Identify which cell holds the provided text, then report its (x, y) central coordinate. 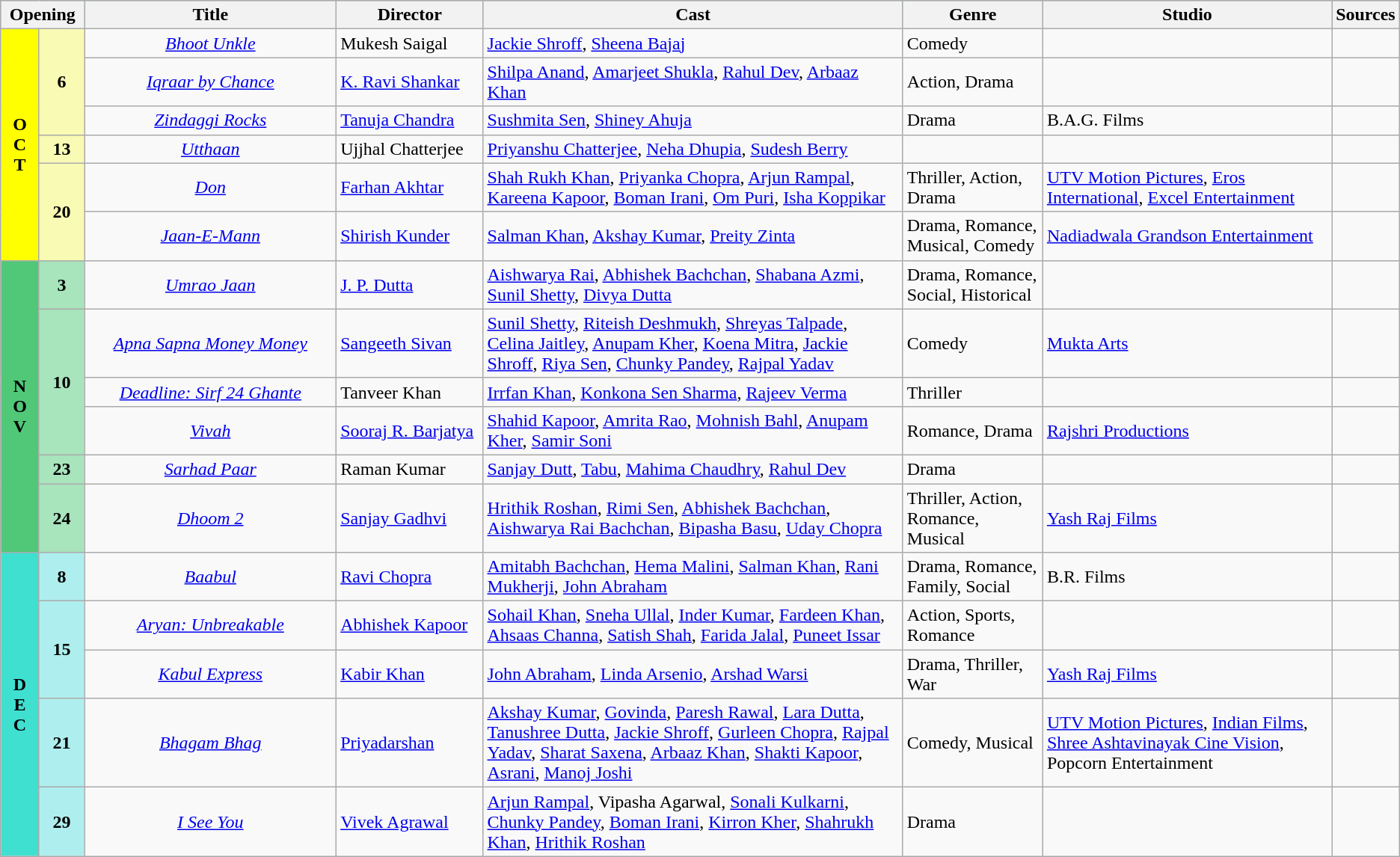
Mukta Arts (1187, 343)
Drama, Romance, Family, Social (972, 577)
UTV Motion Pictures, Indian Films, Shree Ashtavinayak Cine Vision, Popcorn Entertainment (1187, 743)
Baabul (211, 577)
OCT (19, 145)
UTV Motion Pictures, Eros International, Excel Entertainment (1187, 187)
Shirish Kunder (410, 236)
Shahid Kapoor, Amrita Rao, Mohnish Bahl, Anupam Kher, Samir Soni (693, 431)
Sohail Khan, Sneha Ullal, Inder Kumar, Fardeen Khan, Ahsaas Channa, Satish Shah, Farida Jalal, Puneet Issar (693, 625)
10 (61, 381)
K. Ravi Shankar (410, 82)
Tanveer Khan (410, 392)
Utthaan (211, 149)
Farhan Akhtar (410, 187)
Thriller (972, 392)
24 (61, 517)
NOV (19, 406)
Thriller, Action, Romance, Musical (972, 517)
Mukesh Saigal (410, 43)
Abhishek Kapoor (410, 625)
Priyadarshan (410, 743)
Bhoot Unkle (211, 43)
Sanjay Dutt, Tabu, Mahima Chaudhry, Rahul Dev (693, 469)
Sources (1366, 15)
Arjun Rampal, Vipasha Agarwal, Sonali Kulkarni, Chunky Pandey, Boman Irani, Kirron Kher, Shahrukh Khan, Hrithik Roshan (693, 822)
Irrfan Khan, Konkona Sen Sharma, Rajeev Verma (693, 392)
Genre (972, 15)
Tanuja Chandra (410, 120)
Action, Drama (972, 82)
Hrithik Roshan, Rimi Sen, Abhishek Bachchan, Aishwarya Rai Bachchan, Bipasha Basu, Uday Chopra (693, 517)
Romance, Drama (972, 431)
8 (61, 577)
3 (61, 284)
Priyanshu Chatterjee, Neha Dhupia, Sudesh Berry (693, 149)
Dhoom 2 (211, 517)
Zindaggi Rocks (211, 120)
23 (61, 469)
29 (61, 822)
15 (61, 650)
Drama, Romance, Social, Historical (972, 284)
Studio (1187, 15)
Jackie Shroff, Sheena Bajaj (693, 43)
Sarhad Paar (211, 469)
Comedy, Musical (972, 743)
Vivah (211, 431)
20 (61, 212)
Kabul Express (211, 675)
Bhagam Bhag (211, 743)
Director (410, 15)
Kabir Khan (410, 675)
I See You (211, 822)
Action, Sports, Romance (972, 625)
Ravi Chopra (410, 577)
Salman Khan, Akshay Kumar, Preity Zinta (693, 236)
6 (61, 82)
Amitabh Bachchan, Hema Malini, Salman Khan, Rani Mukherji, John Abraham (693, 577)
Drama, Romance, Musical, Comedy (972, 236)
Nadiadwala Grandson Entertainment (1187, 236)
Sunil Shetty, Riteish Deshmukh, Shreyas Talpade, Celina Jaitley, Anupam Kher, Koena Mitra, Jackie Shroff, Riya Sen, Chunky Pandey, Rajpal Yadav (693, 343)
Cast (693, 15)
Don (211, 187)
Ujjhal Chatterjee (410, 149)
Aryan: Unbreakable (211, 625)
John Abraham, Linda Arsenio, Arshad Warsi (693, 675)
Jaan-E-Mann (211, 236)
Sangeeth Sivan (410, 343)
B.R. Films (1187, 577)
Opening (43, 15)
B.A.G. Films (1187, 120)
DEC (19, 704)
13 (61, 149)
Sanjay Gadhvi (410, 517)
Iqraar by Chance (211, 82)
Drama, Thriller, War (972, 675)
Umrao Jaan (211, 284)
Title (211, 15)
21 (61, 743)
J. P. Dutta (410, 284)
Rajshri Productions (1187, 431)
Shilpa Anand, Amarjeet Shukla, Rahul Dev, Arbaaz Khan (693, 82)
Vivek Agrawal (410, 822)
Aishwarya Rai, Abhishek Bachchan, Shabana Azmi, Sunil Shetty, Divya Dutta (693, 284)
Deadline: Sirf 24 Ghante (211, 392)
Sooraj R. Barjatya (410, 431)
Sushmita Sen, Shiney Ahuja (693, 120)
Shah Rukh Khan, Priyanka Chopra, Arjun Rampal, Kareena Kapoor, Boman Irani, Om Puri, Isha Koppikar (693, 187)
Apna Sapna Money Money (211, 343)
Thriller, Action, Drama (972, 187)
Raman Kumar (410, 469)
